Scan for the cell matching the given text and deliver its [x, y] coordinate at center. 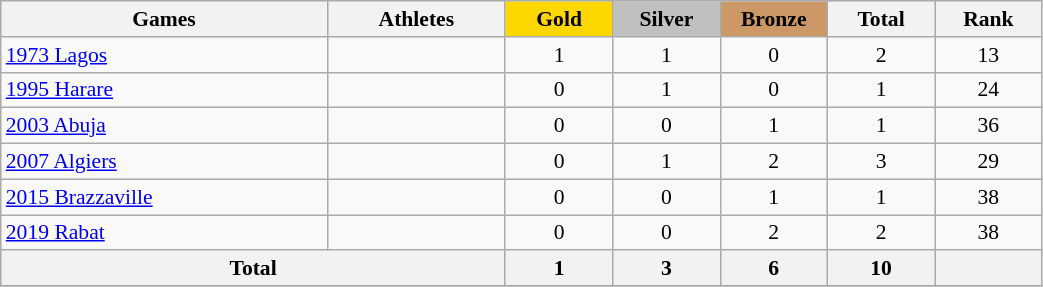
2003 Abuja [164, 126]
Silver [666, 19]
2015 Brazzaville [164, 197]
13 [988, 55]
24 [988, 90]
Rank [988, 19]
6 [774, 269]
Games [164, 19]
36 [988, 126]
2019 Rabat [164, 233]
10 [880, 269]
29 [988, 162]
Gold [558, 19]
2007 Algiers [164, 162]
1973 Lagos [164, 55]
1995 Harare [164, 90]
Bronze [774, 19]
Athletes [416, 19]
